Identify which cell holds the provided text, then report its (X, Y) central coordinate. 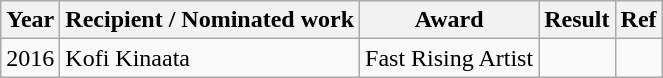
Result (577, 20)
Kofi Kinaata (210, 58)
Recipient / Nominated work (210, 20)
Year (30, 20)
Fast Rising Artist (450, 58)
2016 (30, 58)
Ref (638, 20)
Award (450, 20)
